Return the (x, y) coordinate for the center point of the cell that contains the specified text.  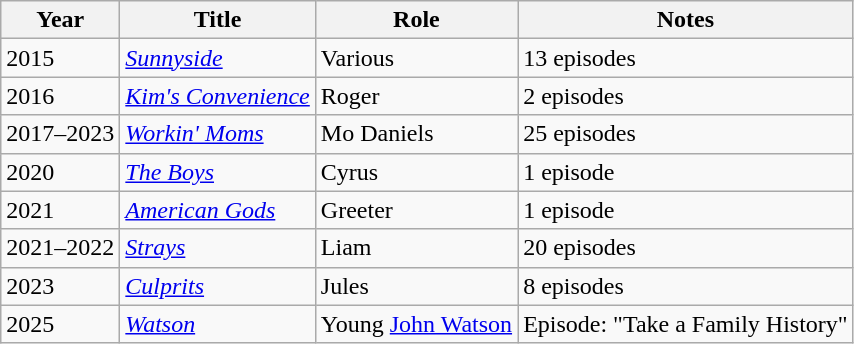
25 episodes (686, 134)
Episode: "Take a Family History" (686, 324)
2025 (60, 324)
8 episodes (686, 286)
Workin' Moms (218, 134)
Jules (416, 286)
2021 (60, 210)
Culprits (218, 286)
2017–2023 (60, 134)
2021–2022 (60, 248)
Title (218, 20)
Various (416, 58)
Cyrus (416, 172)
Watson (218, 324)
Role (416, 20)
2 episodes (686, 96)
2020 (60, 172)
Roger (416, 96)
Year (60, 20)
13 episodes (686, 58)
Greeter (416, 210)
2016 (60, 96)
Notes (686, 20)
Mo Daniels (416, 134)
2023 (60, 286)
Strays (218, 248)
Kim's Convenience (218, 96)
2015 (60, 58)
The Boys (218, 172)
Sunnyside (218, 58)
20 episodes (686, 248)
Young John Watson (416, 324)
American Gods (218, 210)
Liam (416, 248)
